Identify which cell holds the provided text, then report its [X, Y] central coordinate. 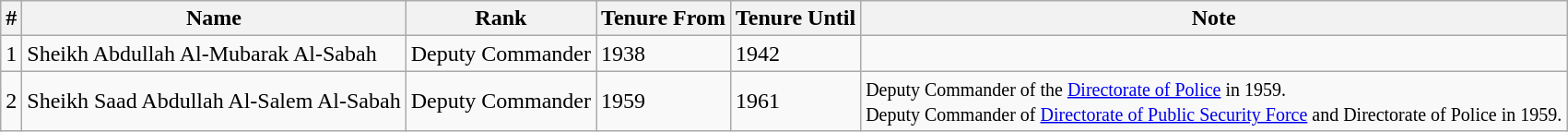
Sheikh Abdullah Al-Mubarak Al-Sabah [214, 54]
Sheikh Saad Abdullah Al-Salem Al-Sabah [214, 102]
Tenure From [664, 18]
Note [1214, 18]
2 [11, 102]
1938 [664, 54]
Deputy Commander of the Directorate of Police in 1959. Deputy Commander of Directorate of Public Security Force and Directorate of Police in 1959. [1214, 102]
1959 [664, 102]
1 [11, 54]
Tenure Until [796, 18]
Rank [501, 18]
1942 [796, 54]
# [11, 18]
1961 [796, 102]
Name [214, 18]
